Determine the (x, y) coordinate at the center of the cell enclosing the given text.  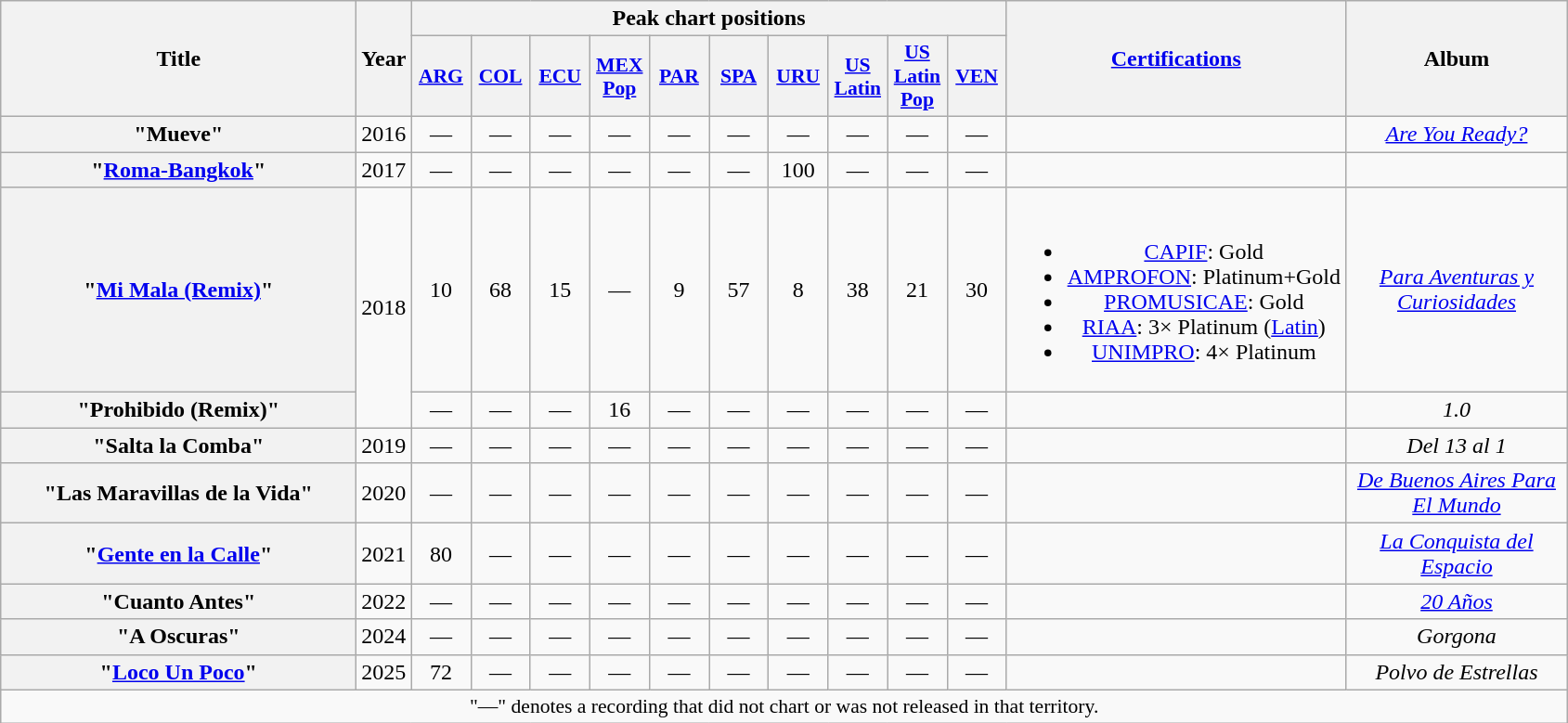
"Las Maravillas de la Vida" (178, 494)
68 (500, 290)
10 (441, 290)
2024 (384, 637)
ARG (441, 76)
16 (619, 410)
"Gente en la Calle" (178, 553)
USLatinPop (917, 76)
2016 (384, 134)
2021 (384, 553)
8 (798, 290)
38 (858, 290)
La Conquista del Espacio (1456, 553)
URU (798, 76)
Year (384, 59)
57 (739, 290)
100 (798, 170)
"Mi Mala (Remix)" (178, 290)
2025 (384, 672)
2017 (384, 170)
"A Oscuras" (178, 637)
Album (1456, 59)
2020 (384, 494)
1.0 (1456, 410)
"Salta la Comba" (178, 445)
De Buenos Aires Para El Mundo (1456, 494)
"Loco Un Poco" (178, 672)
COL (500, 76)
72 (441, 672)
Polvo de Estrellas (1456, 672)
9 (679, 290)
21 (917, 290)
"Cuanto Antes" (178, 601)
Are You Ready? (1456, 134)
"Prohibido (Remix)" (178, 410)
ECU (560, 76)
80 (441, 553)
Title (178, 59)
30 (977, 290)
2022 (384, 601)
CAPIF: GoldAMPROFON: Platinum+GoldPROMUSICAE: GoldRIAA: 3× Platinum (Latin)UNIMPRO: 4× Platinum (1175, 290)
2019 (384, 445)
15 (560, 290)
20 Años (1456, 601)
MEXPop (619, 76)
"Mueve" (178, 134)
Del 13 al 1 (1456, 445)
Certifications (1175, 59)
Peak chart positions (709, 19)
VEN (977, 76)
Gorgona (1456, 637)
SPA (739, 76)
PAR (679, 76)
USLatin (858, 76)
"Roma-Bangkok" (178, 170)
Para Aventuras y Curiosidades (1456, 290)
2018 (384, 308)
"—" denotes a recording that did not chart or was not released in that territory. (784, 706)
